Locate the cell with the specified text and output its [x, y] center coordinate. 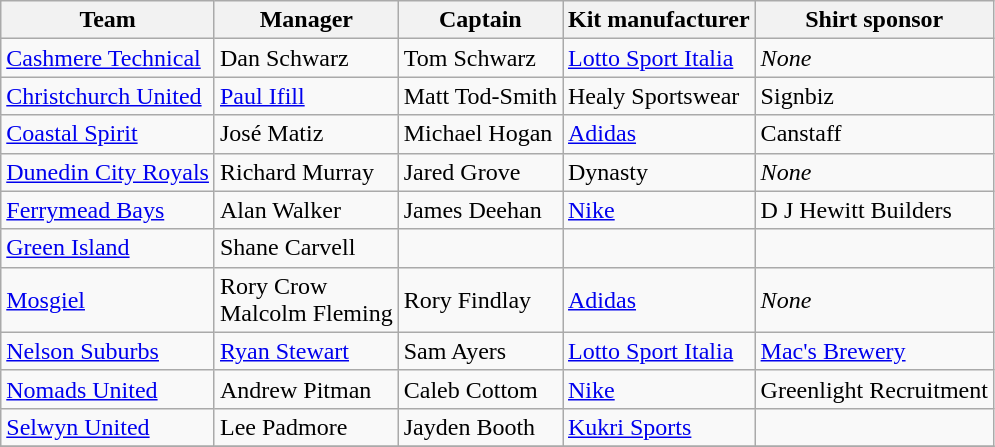
Green Island [108, 248]
Captain [480, 20]
Cashmere Technical [108, 58]
Alan Walker [306, 210]
Richard Murray [306, 172]
Kit manufacturer [658, 20]
Shane Carvell [306, 248]
Dan Schwarz [306, 58]
D J Hewitt Builders [874, 210]
Manager [306, 20]
Jared Grove [480, 172]
Mosgiel [108, 300]
Signbiz [874, 96]
Greenlight Recruitment [874, 389]
Tom Schwarz [480, 58]
Lee Padmore [306, 427]
Rory Crow Malcolm Fleming [306, 300]
James Deehan [480, 210]
Shirt sponsor [874, 20]
Canstaff [874, 134]
Nelson Suburbs [108, 351]
Ryan Stewart [306, 351]
Rory Findlay [480, 300]
José Matiz [306, 134]
Selwyn United [108, 427]
Christchurch United [108, 96]
Kukri Sports [658, 427]
Jayden Booth [480, 427]
Team [108, 20]
Dunedin City Royals [108, 172]
Healy Sportswear [658, 96]
Dynasty [658, 172]
Paul Ifill [306, 96]
Mac's Brewery [874, 351]
Sam Ayers [480, 351]
Caleb Cottom [480, 389]
Coastal Spirit [108, 134]
Andrew Pitman [306, 389]
Michael Hogan [480, 134]
Ferrymead Bays [108, 210]
Matt Tod-Smith [480, 96]
Nomads United [108, 389]
